Identify which cell holds the provided text, then report its (x, y) central coordinate. 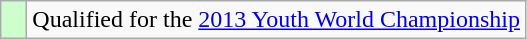
Qualified for the 2013 Youth World Championship (276, 20)
